From the cell containing the given text, extract its center point as (X, Y) coordinate. 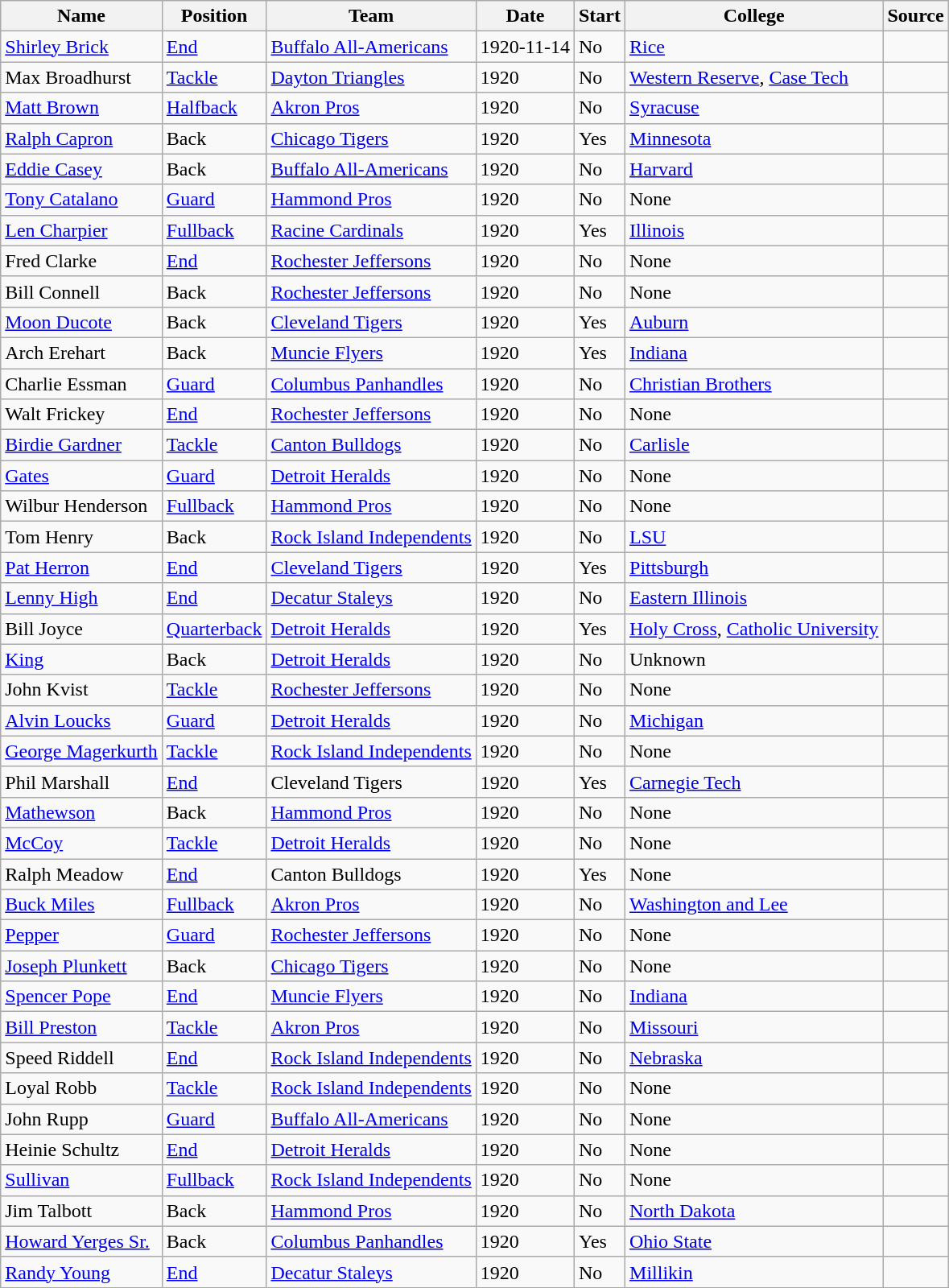
Unknown (754, 659)
Wilbur Henderson (82, 506)
North Dakota (754, 1211)
Fred Clarke (82, 261)
Max Broadhurst (82, 77)
Sullivan (82, 1180)
McCoy (82, 843)
Howard Yerges Sr. (82, 1241)
Pittsburgh (754, 568)
Team (371, 16)
Tony Catalano (82, 200)
Pat Herron (82, 568)
Matt Brown (82, 108)
Jim Talbott (82, 1211)
Joseph Plunkett (82, 966)
John Kvist (82, 690)
Millikin (754, 1272)
Heinie Schultz (82, 1150)
King (82, 659)
John Rupp (82, 1119)
Ohio State (754, 1241)
Position (214, 16)
Mathewson (82, 812)
Ralph Capron (82, 138)
Dayton Triangles (371, 77)
Eddie Casey (82, 169)
Charlie Essman (82, 384)
Illinois (754, 230)
LSU (754, 537)
Phil Marshall (82, 782)
Loyal Robb (82, 1088)
Len Charpier (82, 230)
Birdie Gardner (82, 445)
Michigan (754, 720)
Date (525, 16)
Pepper (82, 935)
Moon Ducote (82, 322)
Randy Young (82, 1272)
Arch Erehart (82, 353)
Rice (754, 47)
Christian Brothers (754, 384)
Bill Connell (82, 291)
Washington and Lee (754, 905)
Eastern Illinois (754, 598)
Halfback (214, 108)
George Magerkurth (82, 751)
College (754, 16)
Auburn (754, 322)
Shirley Brick (82, 47)
Walt Frickey (82, 415)
Buck Miles (82, 905)
Spencer Pope (82, 997)
Bill Joyce (82, 629)
Quarterback (214, 629)
Speed Riddell (82, 1058)
Lenny High (82, 598)
Syracuse (754, 108)
Minnesota (754, 138)
Western Reserve, Case Tech (754, 77)
Missouri (754, 1027)
Carnegie Tech (754, 782)
1920-11-14 (525, 47)
Nebraska (754, 1058)
Source (916, 16)
Start (599, 16)
Tom Henry (82, 537)
Harvard (754, 169)
Name (82, 16)
Holy Cross, Catholic University (754, 629)
Carlisle (754, 445)
Ralph Meadow (82, 873)
Bill Preston (82, 1027)
Racine Cardinals (371, 230)
Alvin Loucks (82, 720)
Gates (82, 476)
